Detect which cell encompasses the target text, then output its (x, y) center coordinate. 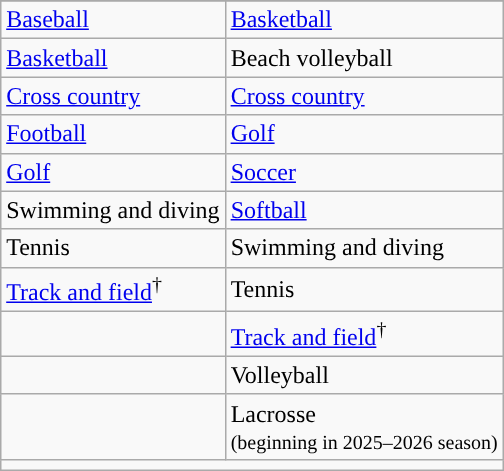
Soccer (364, 172)
Volleyball (364, 375)
Baseball (113, 20)
Football (113, 134)
Lacrosse(beginning in 2025–2026 season) (364, 426)
Softball (364, 210)
Beach volleyball (364, 58)
